For the text-containing cell, return its midpoint in (x, y) coordinate format. 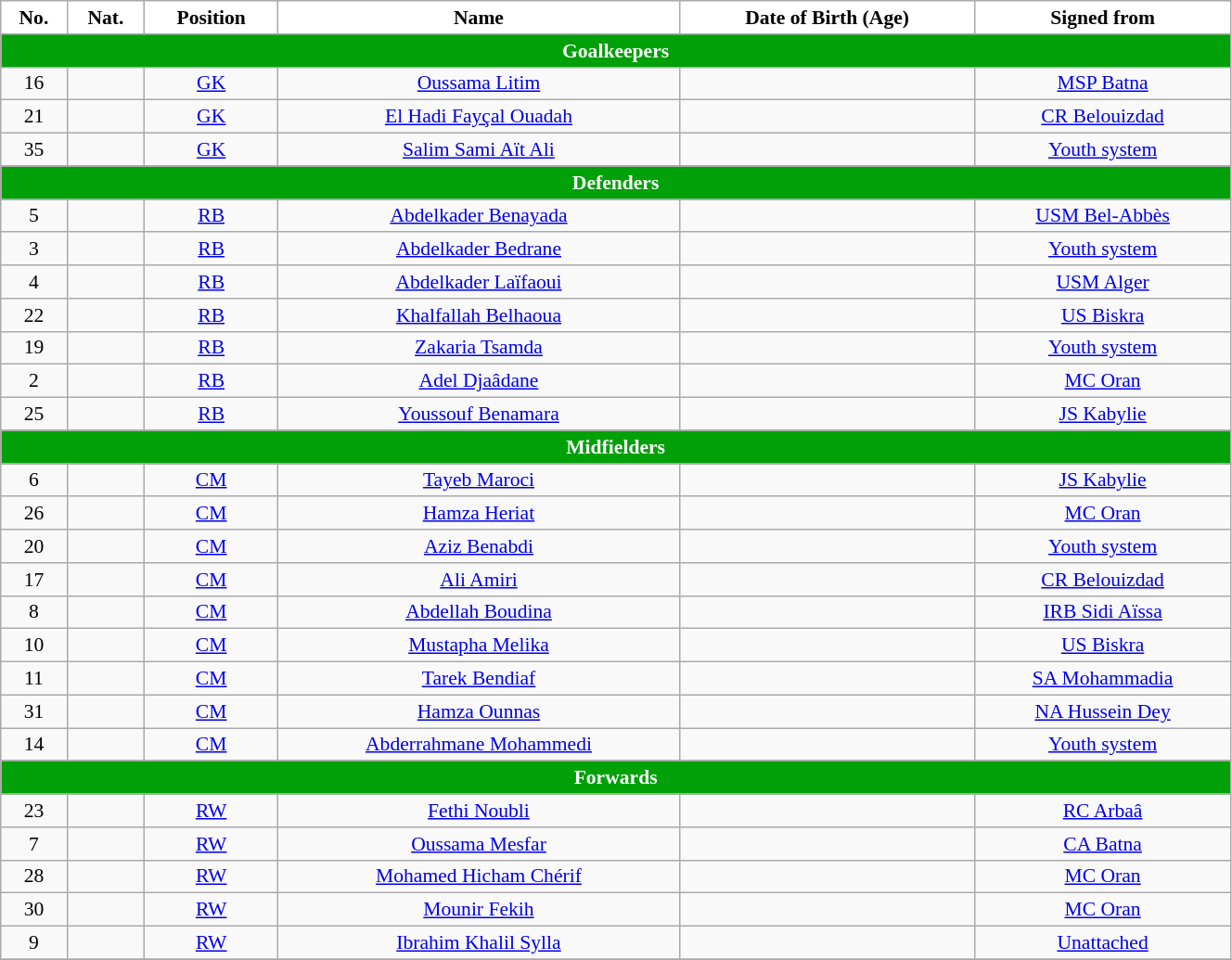
8 (33, 612)
Oussama Mesfar (479, 844)
Defenders (616, 183)
USM Bel-Abbès (1103, 216)
6 (33, 480)
21 (33, 117)
4 (33, 282)
9 (33, 943)
Khalfallah Belhaoua (479, 315)
19 (33, 348)
Forwards (616, 778)
Adel Djaâdane (479, 381)
10 (33, 646)
Tayeb Maroci (479, 480)
Mounir Fekih (479, 910)
Salim Sami Aït Ali (479, 150)
5 (33, 216)
14 (33, 745)
Youssouf Benamara (479, 415)
IRB Sidi Aïssa (1103, 612)
Abderrahmane Mohammedi (479, 745)
Signed from (1103, 18)
Nat. (106, 18)
31 (33, 711)
25 (33, 415)
Date of Birth (Age) (827, 18)
16 (33, 83)
23 (33, 811)
Oussama Litim (479, 83)
20 (33, 546)
17 (33, 580)
RC Arbaâ (1103, 811)
No. (33, 18)
Abdelkader Bedrane (479, 250)
Hamza Ounnas (479, 711)
Abdelkader Benayada (479, 216)
Unattached (1103, 943)
26 (33, 514)
Mustapha Melika (479, 646)
35 (33, 150)
USM Alger (1103, 282)
11 (33, 679)
Fethi Noubli (479, 811)
Hamza Heriat (479, 514)
2 (33, 381)
Midfielders (616, 447)
Tarek Bendiaf (479, 679)
CA Batna (1103, 844)
Ibrahim Khalil Sylla (479, 943)
Goalkeepers (616, 51)
22 (33, 315)
NA Hussein Dey (1103, 711)
Aziz Benabdi (479, 546)
Ali Amiri (479, 580)
MSP Batna (1103, 83)
3 (33, 250)
Zakaria Tsamda (479, 348)
Position (212, 18)
Abdelkader Laïfaoui (479, 282)
28 (33, 877)
Name (479, 18)
SA Mohammadia (1103, 679)
7 (33, 844)
Mohamed Hicham Chérif (479, 877)
30 (33, 910)
El Hadi Fayçal Ouadah (479, 117)
Abdellah Boudina (479, 612)
